For the text-containing cell, return its midpoint in [x, y] coordinate format. 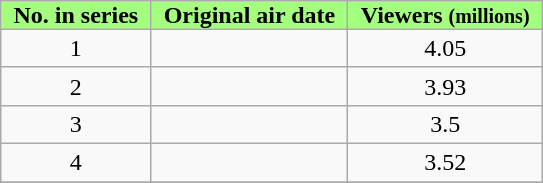
1 [76, 48]
Original air date [250, 15]
3.93 [445, 86]
3 [76, 124]
4.05 [445, 48]
3.52 [445, 162]
Viewers (millions) [445, 15]
2 [76, 86]
3.5 [445, 124]
No. in series [76, 15]
4 [76, 162]
